Extract the [x, y] coordinate from the center of the cell holding the provided text.  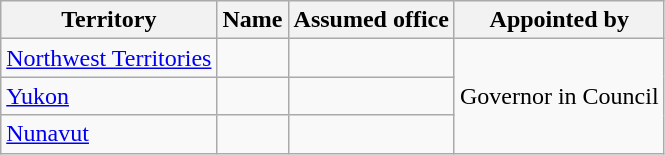
Appointed by [559, 20]
Name [252, 20]
Assumed office [371, 20]
Northwest Territories [109, 58]
Governor in Council [559, 96]
Territory [109, 20]
Nunavut [109, 134]
Yukon [109, 96]
